Provide the (X, Y) coordinate of the cell's center where the given text is located.  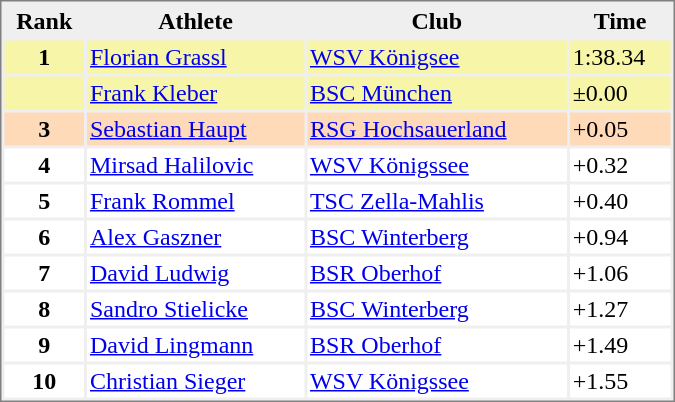
1 (44, 56)
9 (44, 344)
Sebastian Haupt (196, 128)
David Lingmann (196, 344)
Christian Sieger (196, 380)
+0.40 (620, 200)
TSC Zella-Mahlis (437, 200)
3 (44, 128)
+1.55 (620, 380)
±0.00 (620, 92)
Frank Rommel (196, 200)
+0.32 (620, 164)
+1.06 (620, 272)
Sandro Stielicke (196, 308)
Club (437, 20)
Time (620, 20)
Rank (44, 20)
+0.94 (620, 236)
David Ludwig (196, 272)
5 (44, 200)
1:38.34 (620, 56)
Alex Gaszner (196, 236)
BSC München (437, 92)
10 (44, 380)
7 (44, 272)
+1.49 (620, 344)
8 (44, 308)
Florian Grassl (196, 56)
Athlete (196, 20)
Frank Kleber (196, 92)
Mirsad Halilovic (196, 164)
+0.05 (620, 128)
+1.27 (620, 308)
6 (44, 236)
4 (44, 164)
WSV Königsee (437, 56)
RSG Hochsauerland (437, 128)
